Return [x, y] of the center of cell containing provided text 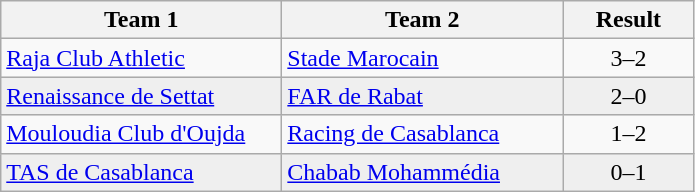
2–0 [628, 96]
Mouloudia Club d'Oujda [142, 134]
Team 2 [422, 20]
1–2 [628, 134]
Racing de Casablanca [422, 134]
Result [628, 20]
Team 1 [142, 20]
FAR de Rabat [422, 96]
Raja Club Athletic [142, 58]
3–2 [628, 58]
Chabab Mohammédia [422, 172]
0–1 [628, 172]
Renaissance de Settat [142, 96]
Stade Marocain [422, 58]
TAS de Casablanca [142, 172]
